Provide the (X, Y) coordinate of the cell's center where the given text is located.  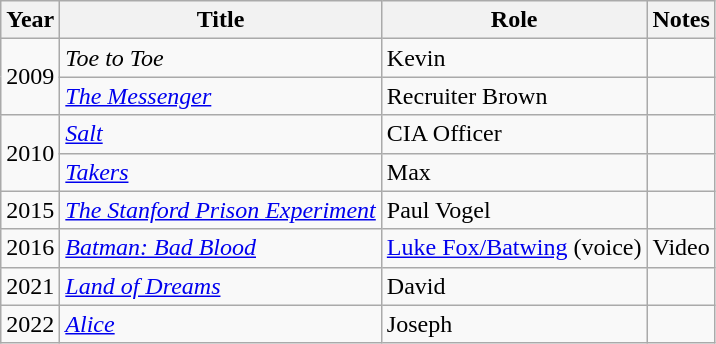
Land of Dreams (220, 286)
CIA Officer (514, 134)
Recruiter Brown (514, 96)
Role (514, 20)
Luke Fox/Batwing (voice) (514, 248)
Joseph (514, 324)
Notes (681, 20)
2010 (30, 153)
2016 (30, 248)
Salt (220, 134)
Video (681, 248)
The Messenger (220, 96)
Batman: Bad Blood (220, 248)
The Stanford Prison Experiment (220, 210)
David (514, 286)
Paul Vogel (514, 210)
Year (30, 20)
2022 (30, 324)
2009 (30, 77)
Takers (220, 172)
2021 (30, 286)
Kevin (514, 58)
2015 (30, 210)
Alice (220, 324)
Toe to Toe (220, 58)
Title (220, 20)
Max (514, 172)
